Find where the given text appears and provide that cell's center as (X, Y) coordinate. 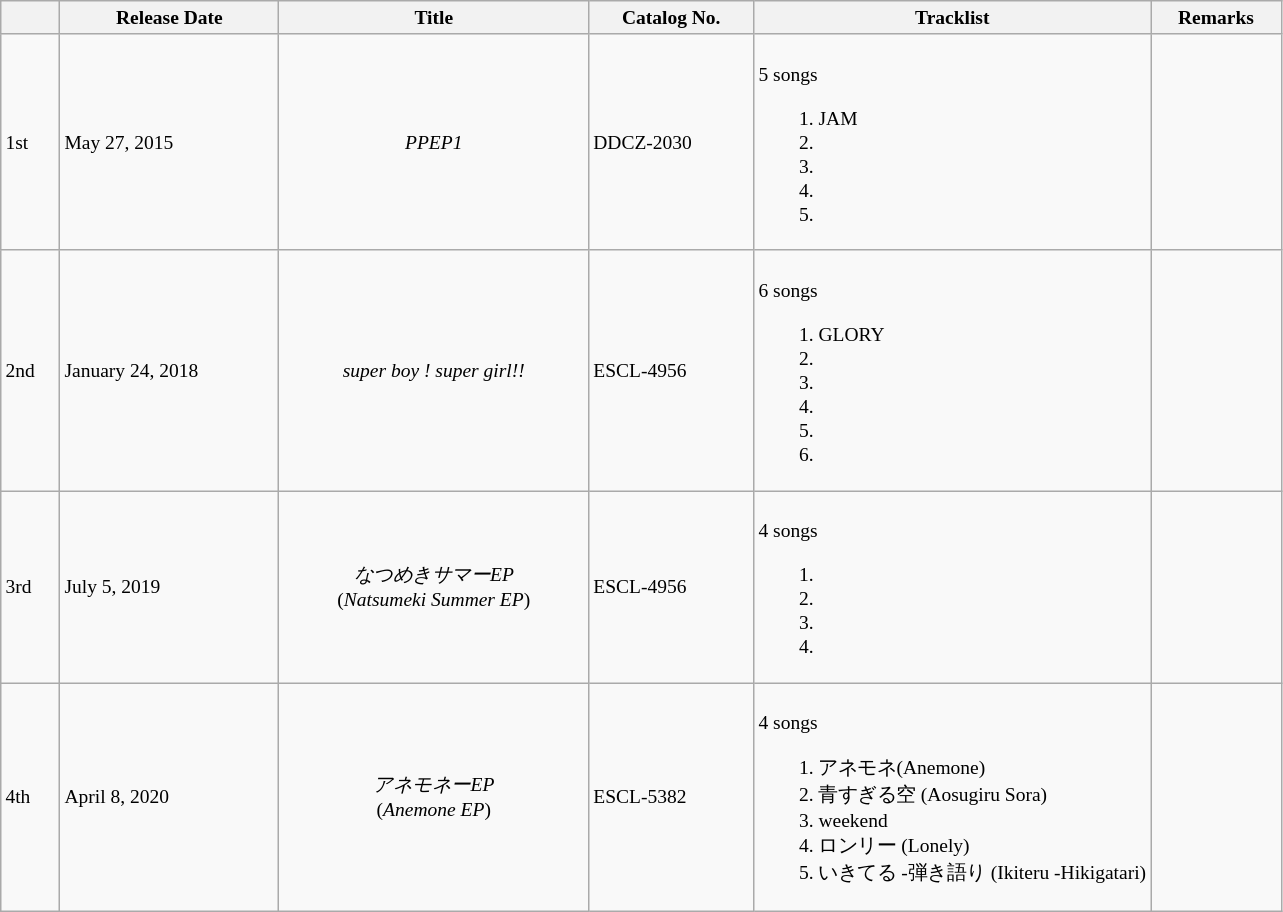
super boy ! super girl!! (434, 370)
DDCZ-2030 (672, 142)
Tracklist (952, 18)
May 27, 2015 (170, 142)
6 songsGLORY (952, 370)
April 8, 2020 (170, 797)
5 songsJAM (952, 142)
Title (434, 18)
2nd (30, 370)
3rd (30, 587)
4 songsアネモネ(Anemone)青すぎる空 (Aosugiru Sora)weekendロンリー (Lonely)いきてる -弾き語り (Ikiteru -Hikigatari) (952, 797)
Release Date (170, 18)
Catalog No. (672, 18)
1st (30, 142)
ESCL-5382 (672, 797)
なつめきサマーEP(Natsumeki Summer EP) (434, 587)
アネモネーEP(Anemone EP) (434, 797)
January 24, 2018 (170, 370)
4th (30, 797)
Remarks (1216, 18)
July 5, 2019 (170, 587)
PPEP1 (434, 142)
4 songs (952, 587)
